Pinpoint the cell where the given text exists, returning its [x, y] midpoint coordinate. 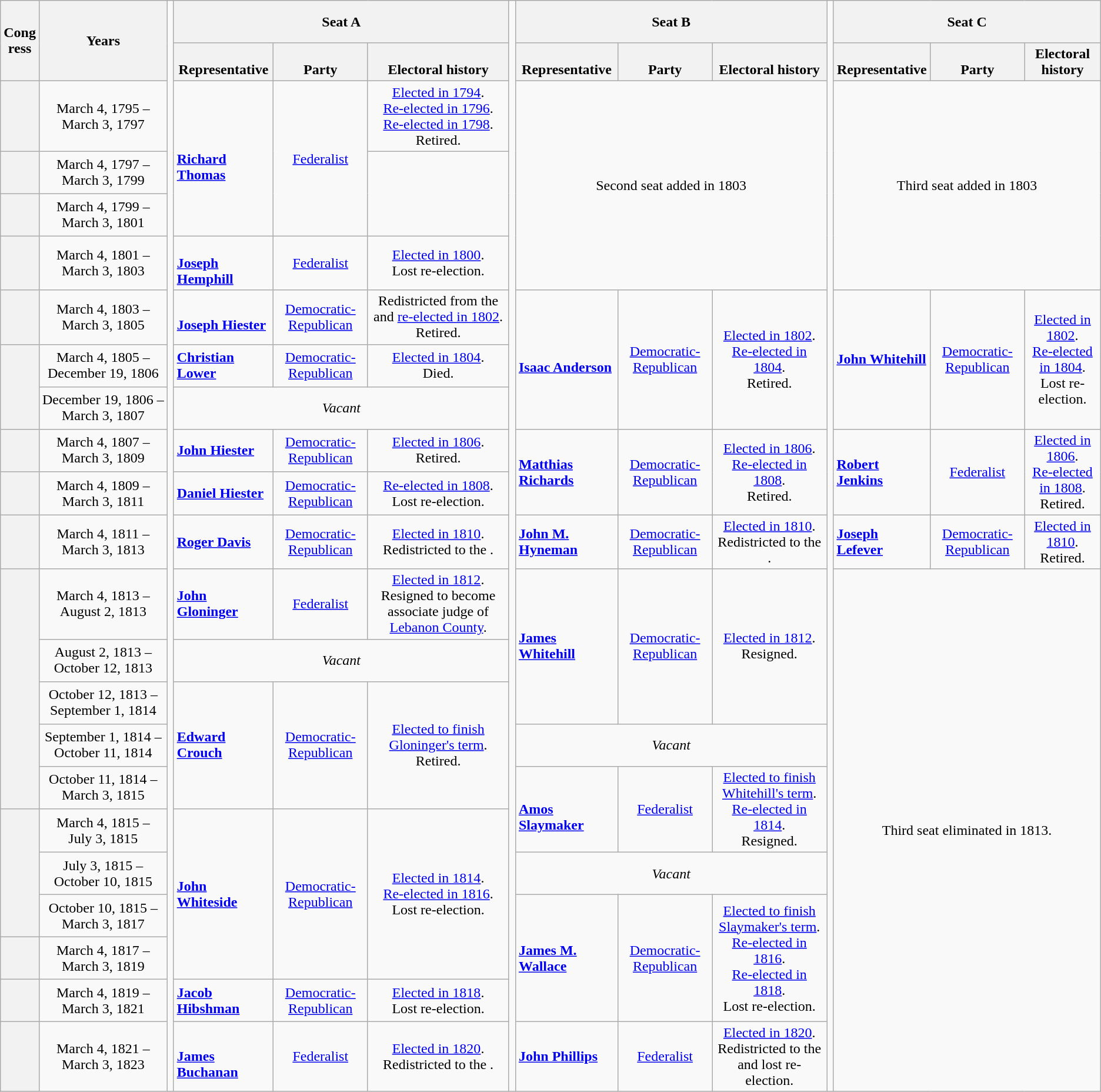
Elected in 1812.Resigned. [769, 646]
March 4, 1821 –March 3, 1823 [103, 1057]
Elected in 1818.Lost re-election. [439, 1000]
James Buchanan [223, 1057]
March 4, 1805 –December 19, 1806 [103, 365]
Redistricted from the and re-elected in 1802.Retired. [439, 317]
March 4, 1811 –March 3, 1813 [103, 542]
Elected in 1806.Retired. [439, 451]
March 4, 1815 –July 3, 1815 [103, 830]
September 1, 1814 –October 11, 1814 [103, 745]
John Whitehill [882, 359]
John Whiteside [223, 894]
Daniel Hiester [223, 493]
Edward Crouch [223, 745]
Roger Davis [223, 542]
Elected in 1810.Retired. [1062, 542]
Elected to finish Gloninger's term.Retired. [439, 745]
Elected in 1820.Redistricted to the and lost re-election. [769, 1057]
Richard Thomas [223, 159]
March 4, 1817 –March 3, 1819 [103, 958]
Joseph Lefever [882, 542]
Matthias Richards [566, 472]
March 4, 1809 –March 3, 1811 [103, 493]
Re-elected in 1808.Lost re-election. [439, 493]
Robert Jenkins [882, 472]
Elected in 1802.Re-elected in 1804.Lost re-election. [1062, 359]
Congress [20, 41]
Elected in 1804.Died. [439, 365]
Second seat added in 1803 [670, 186]
Elected in 1820.Redistricted to the . [439, 1057]
October 10, 1815 –March 3, 1817 [103, 915]
March 4, 1819 –March 3, 1821 [103, 1000]
March 4, 1803 –March 3, 1805 [103, 317]
Elected to finish Whitehill's term.Re-elected in 1814.Resigned. [769, 809]
March 4, 1807 –March 3, 1809 [103, 451]
John Phillips [566, 1057]
Elected in 1814.Re-elected in 1816.Lost re-election. [439, 894]
August 2, 1813 –October 12, 1813 [103, 660]
Amos Slaymaker [566, 809]
Joseph Hiester [223, 317]
March 4, 1799 –March 3, 1801 [103, 215]
Elected in 1812.Resigned to become associate judge of Lebanon County. [439, 604]
John Hiester [223, 451]
Christian Lower [223, 365]
Jacob Hibshman [223, 1000]
March 4, 1797 –March 3, 1799 [103, 172]
March 4, 1795 –March 3, 1797 [103, 116]
Years [103, 41]
October 12, 1813 –September 1, 1814 [103, 703]
James M. Wallace [566, 958]
March 4, 1801 –March 3, 1803 [103, 263]
July 3, 1815 –October 10, 1815 [103, 873]
March 4, 1813 –August 2, 1813 [103, 604]
Seat C [967, 22]
Joseph Hemphill [223, 263]
Third seat eliminated in 1813. [967, 830]
Elected in 1800.Lost re-election. [439, 263]
Third seat added in 1803 [967, 186]
Elected in 1794.Re-elected in 1796.Re-elected in 1798.Retired. [439, 116]
Isaac Anderson [566, 359]
Elected in 1802.Re-elected in 1804.Retired. [769, 359]
Seat A [341, 22]
October 11, 1814 –March 3, 1815 [103, 787]
Elected to finish Slaymaker's term.Re-elected in 1816.Re-elected in 1818.Lost re-election. [769, 958]
James Whitehill [566, 646]
John M. Hyneman [566, 542]
December 19, 1806 –March 3, 1807 [103, 408]
John Gloninger [223, 604]
Seat B [670, 22]
